Output the [x, y] coordinate of the center of the cell containing the given text.  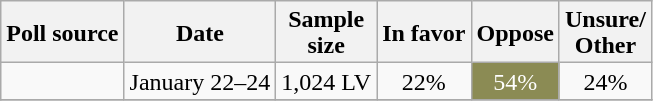
Oppose [515, 32]
Poll source [62, 32]
Samplesize [326, 32]
Unsure/Other [605, 32]
Date [200, 32]
1,024 LV [326, 82]
24% [605, 82]
January 22–24 [200, 82]
54% [515, 82]
22% [424, 82]
In favor [424, 32]
